Search for the cell housing the specified text and yield its (X, Y) center coordinate. 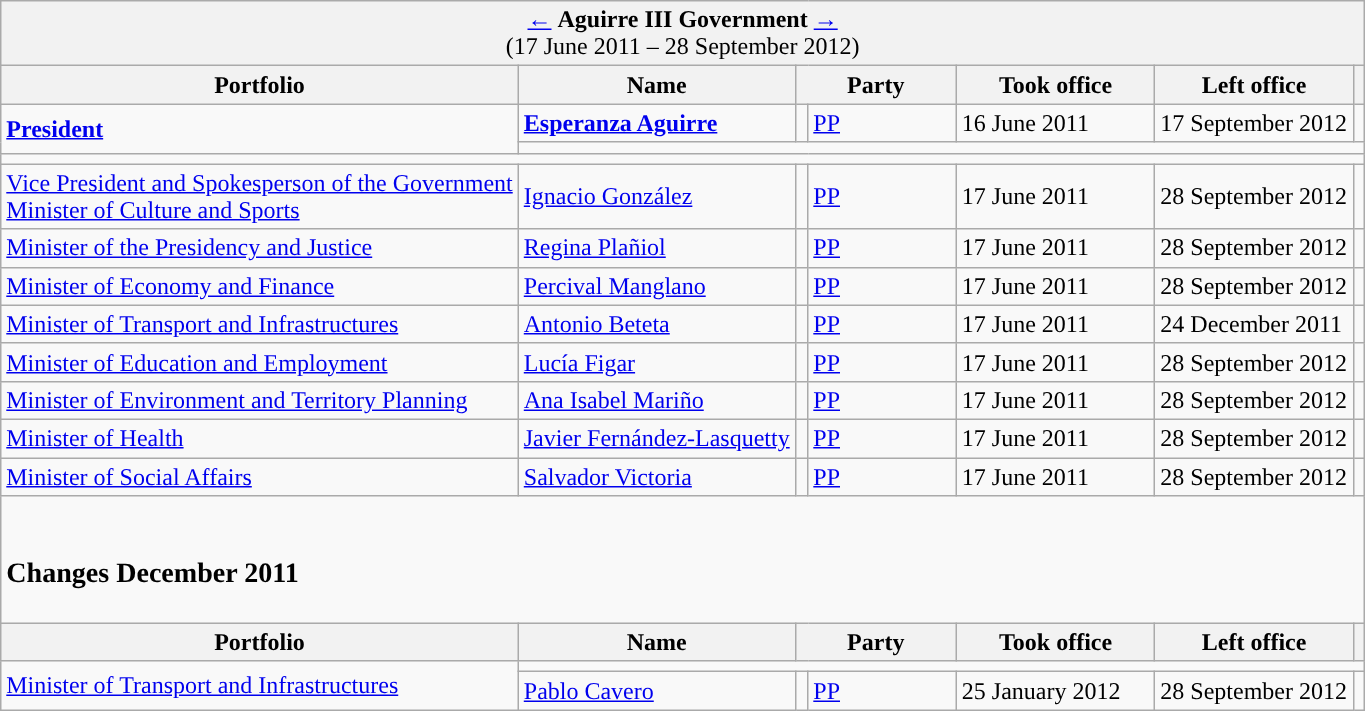
Minister of the Presidency and Justice (260, 248)
Percival Manglano (656, 286)
Ana Isabel Mariño (656, 400)
Ignacio González (656, 196)
Regina Plañiol (656, 248)
Esperanza Aguirre (656, 123)
Minister of Social Affairs (260, 477)
Minister of Economy and Finance (260, 286)
24 December 2011 (1254, 324)
25 January 2012 (1056, 691)
President (260, 128)
Lucía Figar (656, 362)
← Aguirre III Government →(17 June 2011 – 28 September 2012) (683, 34)
Changes December 2011 (683, 560)
Salvador Victoria (656, 477)
Minister of Health (260, 438)
Vice President and Spokesperson of the GovernmentMinister of Culture and Sports (260, 196)
16 June 2011 (1056, 123)
Javier Fernández-Lasquetty (656, 438)
Pablo Cavero (656, 691)
Minister of Environment and Territory Planning (260, 400)
Minister of Education and Employment (260, 362)
17 September 2012 (1254, 123)
Antonio Beteta (656, 324)
